Determine the (x, y) coordinate at the center of the cell enclosing the given text.  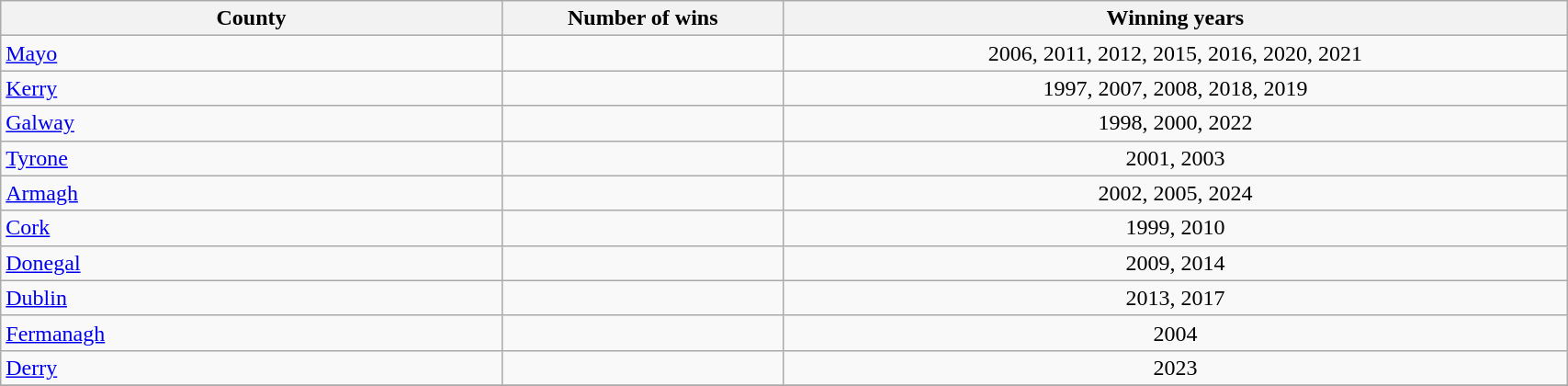
Winning years (1175, 18)
1998, 2000, 2022 (1175, 123)
1997, 2007, 2008, 2018, 2019 (1175, 88)
2006, 2011, 2012, 2015, 2016, 2020, 2021 (1175, 53)
Donegal (252, 263)
Fermanagh (252, 333)
2001, 2003 (1175, 158)
Kerry (252, 88)
2009, 2014 (1175, 263)
Derry (252, 368)
2004 (1175, 333)
Tyrone (252, 158)
County (252, 18)
Number of wins (643, 18)
Galway (252, 123)
2013, 2017 (1175, 298)
Armagh (252, 193)
Mayo (252, 53)
1999, 2010 (1175, 228)
2023 (1175, 368)
Dublin (252, 298)
Cork (252, 228)
2002, 2005, 2024 (1175, 193)
